Output the (x, y) coordinate of the center of the cell containing the given text.  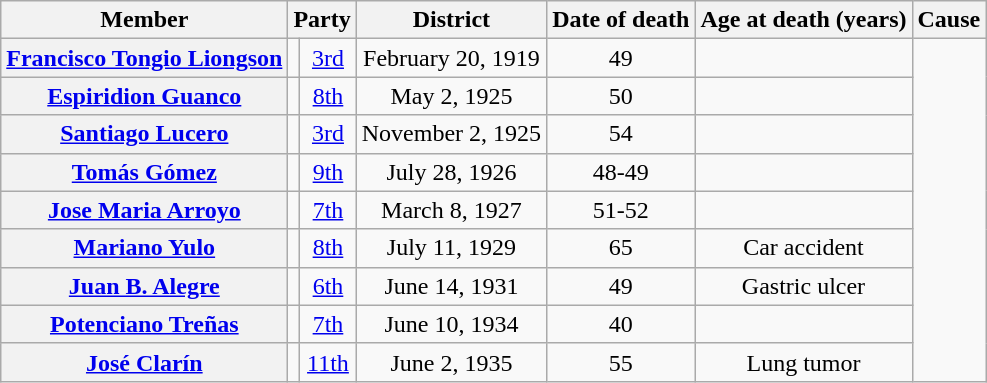
40 (621, 324)
Juan B. Alegre (144, 286)
June 2, 1935 (451, 362)
Date of death (621, 20)
Tomás Gómez (144, 172)
48-49 (621, 172)
Mariano Yulo (144, 248)
March 8, 1927 (451, 210)
51-52 (621, 210)
6th (328, 286)
José Clarín (144, 362)
65 (621, 248)
November 2, 1925 (451, 134)
Gastric ulcer (804, 286)
June 10, 1934 (451, 324)
Cause (949, 20)
50 (621, 96)
Lung tumor (804, 362)
May 2, 1925 (451, 96)
Car accident (804, 248)
54 (621, 134)
July 11, 1929 (451, 248)
Potenciano Treñas (144, 324)
9th (328, 172)
Francisco Tongio Liongson (144, 58)
Espiridion Guanco (144, 96)
Party (322, 20)
55 (621, 362)
11th (328, 362)
Member (144, 20)
July 28, 1926 (451, 172)
Jose Maria Arroyo (144, 210)
District (451, 20)
Age at death (years) (804, 20)
June 14, 1931 (451, 286)
February 20, 1919 (451, 58)
Santiago Lucero (144, 134)
